Extract the (X, Y) coordinate from the center of the cell holding the provided text.  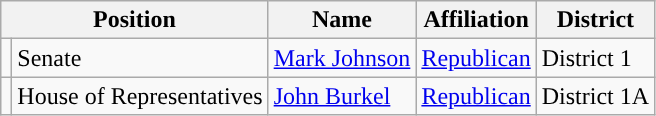
District (595, 20)
Name (342, 20)
District 1 (595, 58)
District 1A (595, 96)
House of Representatives (140, 96)
Senate (140, 58)
Position (134, 20)
John Burkel (342, 96)
Mark Johnson (342, 58)
Affiliation (476, 20)
